Find where the given text appears and provide that cell's center as [X, Y] coordinate. 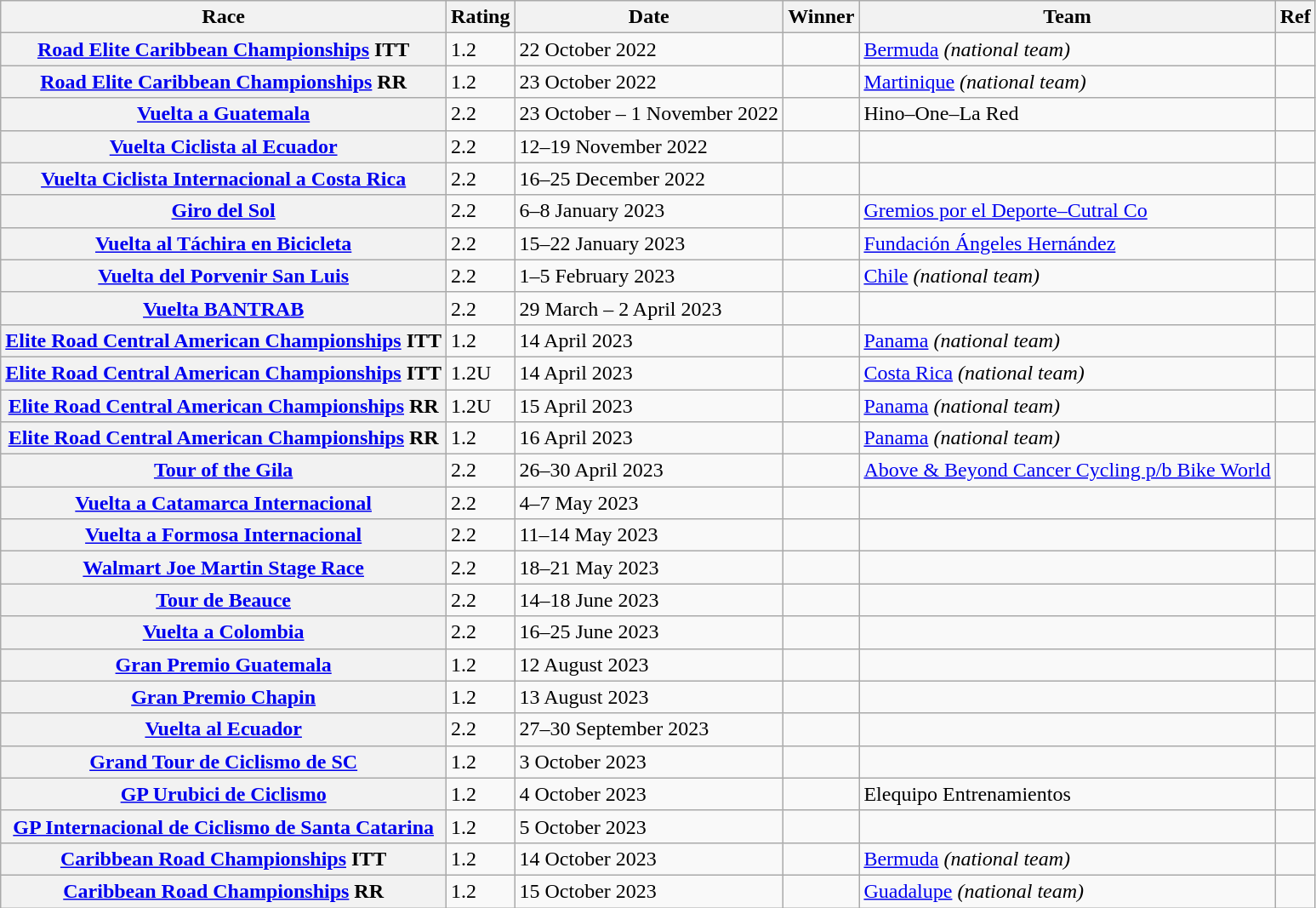
Tour of the Gila [224, 471]
14–18 June 2023 [649, 600]
15 April 2023 [649, 406]
Road Elite Caribbean Championships ITT [224, 49]
18–21 May 2023 [649, 568]
Tour de Beauce [224, 600]
Martinique (national team) [1067, 82]
Above & Beyond Cancer Cycling p/b Bike World [1067, 471]
13 August 2023 [649, 697]
1–5 February 2023 [649, 276]
15–22 January 2023 [649, 243]
Ref [1295, 17]
23 October 2022 [649, 82]
Vuelta a Colombia [224, 632]
4 October 2023 [649, 794]
16–25 June 2023 [649, 632]
Guadalupe (national team) [1067, 891]
16–25 December 2022 [649, 179]
GP Internacional de Ciclismo de Santa Catarina [224, 826]
Fundación Ángeles Hernández [1067, 243]
6–8 January 2023 [649, 211]
15 October 2023 [649, 891]
Elequipo Entrenamientos [1067, 794]
GP Urubici de Ciclismo [224, 794]
26–30 April 2023 [649, 471]
29 March – 2 April 2023 [649, 308]
Race [224, 17]
Winner [822, 17]
Chile (national team) [1067, 276]
5 October 2023 [649, 826]
Caribbean Road Championships RR [224, 891]
27–30 September 2023 [649, 729]
Vuelta a Catamarca Internacional [224, 503]
Vuelta Ciclista al Ecuador [224, 146]
22 October 2022 [649, 49]
4–7 May 2023 [649, 503]
11–14 May 2023 [649, 535]
Walmart Joe Martin Stage Race [224, 568]
14 October 2023 [649, 859]
12 August 2023 [649, 665]
Hino–One–La Red [1067, 114]
Road Elite Caribbean Championships RR [224, 82]
Gran Premio Guatemala [224, 665]
Vuelta Ciclista Internacional a Costa Rica [224, 179]
23 October – 1 November 2022 [649, 114]
Grand Tour de Ciclismo de SC [224, 762]
16 April 2023 [649, 438]
Gremios por el Deporte–Cutral Co [1067, 211]
Caribbean Road Championships ITT [224, 859]
Team [1067, 17]
Rating [481, 17]
Vuelta BANTRAB [224, 308]
Gran Premio Chapin [224, 697]
Vuelta del Porvenir San Luis [224, 276]
Costa Rica (national team) [1067, 373]
Date [649, 17]
3 October 2023 [649, 762]
Vuelta al Ecuador [224, 729]
Giro del Sol [224, 211]
Vuelta al Táchira en Bicicleta [224, 243]
Vuelta a Guatemala [224, 114]
12–19 November 2022 [649, 146]
Vuelta a Formosa Internacional [224, 535]
